Output the [x, y] coordinate of the center of the cell containing the given text.  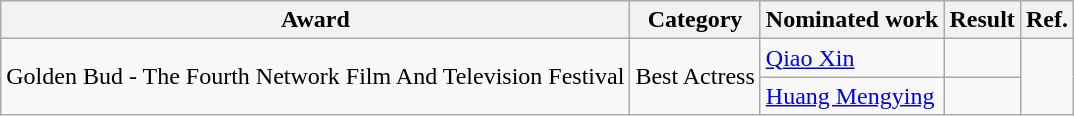
Qiao Xin [852, 58]
Ref. [1046, 20]
Golden Bud - The Fourth Network Film And Television Festival [316, 77]
Category [695, 20]
Huang Mengying [852, 96]
Nominated work [852, 20]
Award [316, 20]
Result [982, 20]
Best Actress [695, 77]
